Detect which cell encompasses the target text, then output its [X, Y] center coordinate. 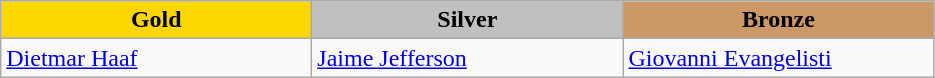
Jaime Jefferson [468, 58]
Bronze [778, 20]
Giovanni Evangelisti [778, 58]
Silver [468, 20]
Gold [156, 20]
Dietmar Haaf [156, 58]
